Return the [X, Y] coordinate for the center point of the cell that contains the specified text.  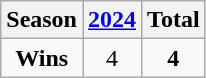
2024 [112, 20]
Wins [42, 58]
Total [174, 20]
Season [42, 20]
